Determine the (X, Y) coordinate at the center of the cell enclosing the given text.  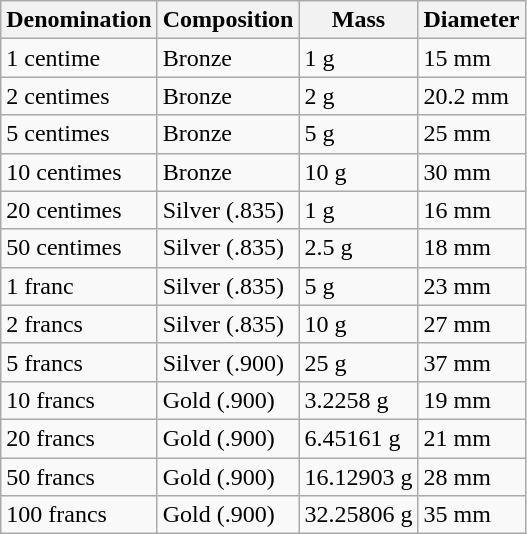
5 francs (79, 362)
21 mm (472, 438)
2 g (358, 96)
2 francs (79, 324)
6.45161 g (358, 438)
18 mm (472, 248)
10 centimes (79, 172)
100 francs (79, 515)
35 mm (472, 515)
50 centimes (79, 248)
23 mm (472, 286)
5 centimes (79, 134)
20 centimes (79, 210)
1 centime (79, 58)
3.2258 g (358, 400)
20 francs (79, 438)
15 mm (472, 58)
50 francs (79, 477)
28 mm (472, 477)
Composition (228, 20)
16 mm (472, 210)
Diameter (472, 20)
25 mm (472, 134)
20.2 mm (472, 96)
2 centimes (79, 96)
Mass (358, 20)
27 mm (472, 324)
25 g (358, 362)
10 francs (79, 400)
1 franc (79, 286)
19 mm (472, 400)
Silver (.900) (228, 362)
2.5 g (358, 248)
30 mm (472, 172)
16.12903 g (358, 477)
37 mm (472, 362)
32.25806 g (358, 515)
Denomination (79, 20)
